Capture the cell that displays the provided text and extract its (x, y) central coordinate. 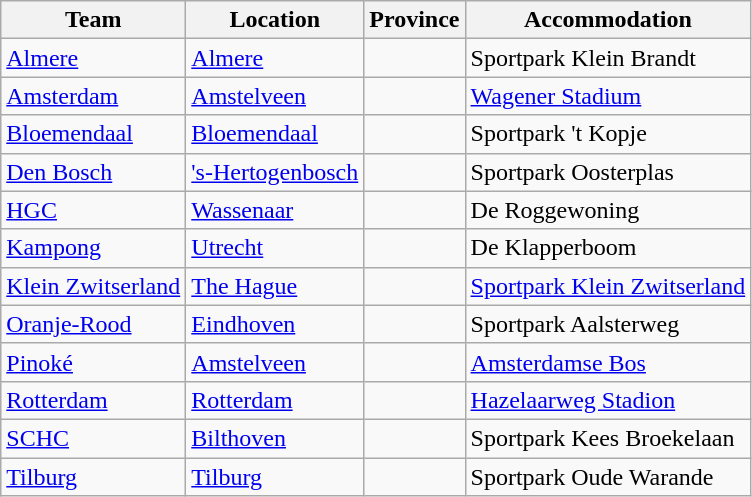
Sportpark 't Kopje (608, 134)
Hazelaarweg Stadion (608, 400)
De Roggewoning (608, 210)
Wagener Stadium (608, 96)
Den Bosch (94, 172)
Bilthoven (275, 438)
SCHC (94, 438)
Pinoké (94, 362)
Wassenaar (275, 210)
's-Hertogenbosch (275, 172)
Klein Zwitserland (94, 286)
Amsterdam (94, 96)
Sportpark Kees Broekelaan (608, 438)
Utrecht (275, 248)
Amsterdamse Bos (608, 362)
Accommodation (608, 20)
HGC (94, 210)
Sportpark Klein Brandt (608, 58)
Sportpark Oude Warande (608, 477)
Sportpark Klein Zwitserland (608, 286)
The Hague (275, 286)
Team (94, 20)
Location (275, 20)
Oranje-Rood (94, 324)
De Klapperboom (608, 248)
Kampong (94, 248)
Eindhoven (275, 324)
Province (414, 20)
Sportpark Aalsterweg (608, 324)
Sportpark Oosterplas (608, 172)
